Extract the (x, y) coordinate from the center of the cell holding the provided text.  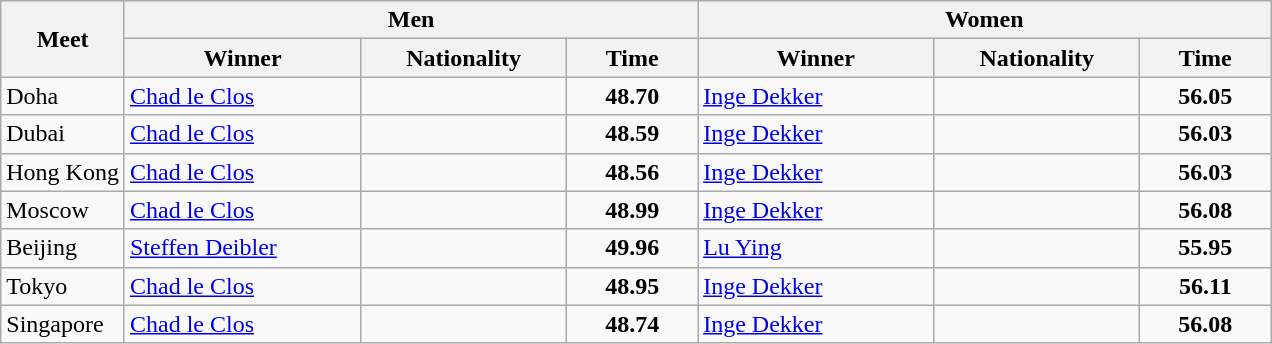
Beijing (63, 248)
56.05 (1206, 96)
Moscow (63, 210)
Lu Ying (816, 248)
48.74 (632, 324)
Hong Kong (63, 172)
Singapore (63, 324)
Tokyo (63, 286)
Dubai (63, 134)
49.96 (632, 248)
48.56 (632, 172)
Doha (63, 96)
55.95 (1206, 248)
Steffen Deibler (242, 248)
48.59 (632, 134)
Women (984, 20)
Meet (63, 39)
56.11 (1206, 286)
48.95 (632, 286)
48.99 (632, 210)
Men (410, 20)
48.70 (632, 96)
